Identify which cell holds the provided text, then report its (x, y) central coordinate. 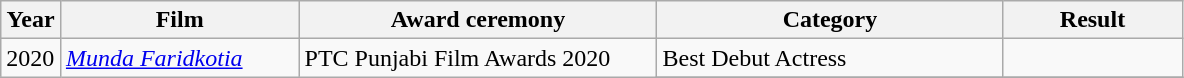
2020 (31, 58)
PTC Punjabi Film Awards 2020 (478, 58)
Munda Faridkotia (180, 58)
Award ceremony (478, 20)
Film (180, 20)
Best Debut Actress (830, 58)
Result (1092, 20)
Category (830, 20)
Year (31, 20)
